Search for the cell housing the specified text and yield its (x, y) center coordinate. 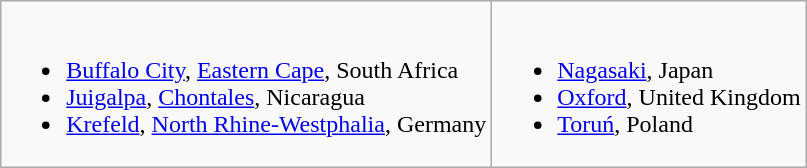
Nagasaki, Japan Oxford, United Kingdom Toruń, Poland (649, 84)
Buffalo City, Eastern Cape, South Africa Juigalpa, Chontales, Nicaragua Krefeld, North Rhine-Westphalia, Germany (246, 84)
